Locate the cell with the specified text and output its [X, Y] center coordinate. 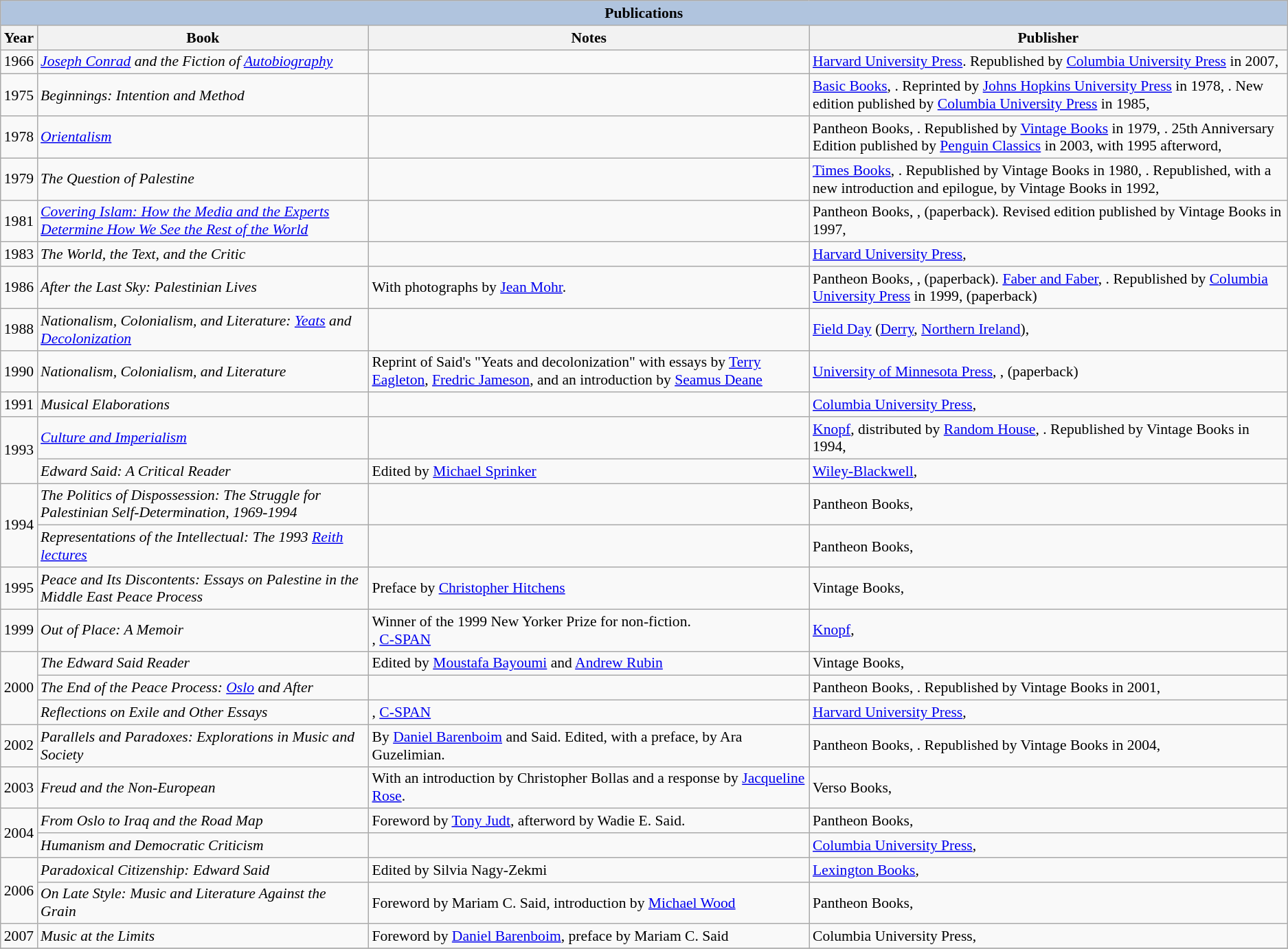
Nationalism, Colonialism, and Literature: Yeats and Decolonization [203, 330]
1979 [19, 179]
2000 [19, 688]
2002 [19, 746]
2003 [19, 787]
Year [19, 38]
The End of the Peace Process: Oslo and After [203, 688]
Foreword by Tony Judt, afterword by Wadie E. Said. [589, 821]
1978 [19, 137]
Peace and Its Discontents: Essays on Palestine in the Middle East Peace Process [203, 588]
Wiley-Blackwell, [1048, 471]
With photographs by Jean Mohr. [589, 287]
Edited by Moustafa Bayoumi and Andrew Rubin [589, 663]
1994 [19, 525]
Representations of the Intellectual: The 1993 Reith lectures [203, 547]
Publisher [1048, 38]
1993 [19, 450]
Reprint of Said's "Yeats and decolonization" with essays by Terry Eagleton, Fredric Jameson, and an introduction by Seamus Deane [589, 371]
After the Last Sky: Palestinian Lives [203, 287]
1966 [19, 62]
The Question of Palestine [203, 179]
Foreword by Daniel Barenboim, preface by Mariam C. Said [589, 937]
By Daniel Barenboim and Said. Edited, with a preface, by Ara Guzelimian. [589, 746]
Orientalism [203, 137]
Paradoxical Citizenship: Edward Said [203, 870]
Basic Books, . Reprinted by Johns Hopkins University Press in 1978, . New edition published by Columbia University Press in 1985, [1048, 95]
Lexington Books, [1048, 870]
Notes [589, 38]
Freud and the Non-European [203, 787]
Edward Said: A Critical Reader [203, 471]
Edited by Michael Sprinker [589, 471]
1991 [19, 405]
Covering Islam: How the Media and the Experts Determine How We See the Rest of the World [203, 221]
1983 [19, 255]
Knopf, [1048, 630]
The Politics of Dispossession: The Struggle for Palestinian Self-Determination, 1969-1994 [203, 504]
University of Minnesota Press, , (paperback) [1048, 371]
Parallels and Paradoxes: Explorations in Music and Society [203, 746]
1975 [19, 95]
Winner of the 1999 New Yorker Prize for non-fiction., C-SPAN [589, 630]
With an introduction by Christopher Bollas and a response by Jacqueline Rose. [589, 787]
Pantheon Books, , (paperback). Faber and Faber, . Republished by Columbia University Press in 1999, (paperback) [1048, 287]
The Edward Said Reader [203, 663]
Times Books, . Republished by Vintage Books in 1980, . Republished, with a new introduction and epilogue, by Vintage Books in 1992, [1048, 179]
1995 [19, 588]
From Oslo to Iraq and the Road Map [203, 821]
Edited by Silvia Nagy-Zekmi [589, 870]
1986 [19, 287]
On Late Style: Music and Literature Against the Grain [203, 902]
2004 [19, 834]
1990 [19, 371]
1988 [19, 330]
2007 [19, 937]
Pantheon Books, . Republished by Vintage Books in 2004, [1048, 746]
Pantheon Books, . Republished by Vintage Books in 1979, . 25th Anniversary Edition published by Penguin Classics in 2003, with 1995 afterword, [1048, 137]
Musical Elaborations [203, 405]
1981 [19, 221]
Joseph Conrad and the Fiction of Autobiography [203, 62]
Field Day (Derry, Northern Ireland), [1048, 330]
Music at the Limits [203, 937]
, C-SPAN [589, 713]
Pantheon Books, . Republished by Vintage Books in 2001, [1048, 688]
Foreword by Mariam C. Said, introduction by Michael Wood [589, 902]
Culture and Imperialism [203, 438]
Reflections on Exile and Other Essays [203, 713]
The World, the Text, and the Critic [203, 255]
Verso Books, [1048, 787]
Harvard University Press. Republished by Columbia University Press in 2007, [1048, 62]
1999 [19, 630]
Pantheon Books, , (paperback). Revised edition published by Vintage Books in 1997, [1048, 221]
Out of Place: A Memoir [203, 630]
2006 [19, 891]
Book [203, 38]
Publications [644, 13]
Nationalism, Colonialism, and Literature [203, 371]
Knopf, distributed by Random House, . Republished by Vintage Books in 1994, [1048, 438]
Beginnings: Intention and Method [203, 95]
Humanism and Democratic Criticism [203, 845]
Preface by Christopher Hitchens [589, 588]
